Detect which cell encompasses the target text, then output its [X, Y] center coordinate. 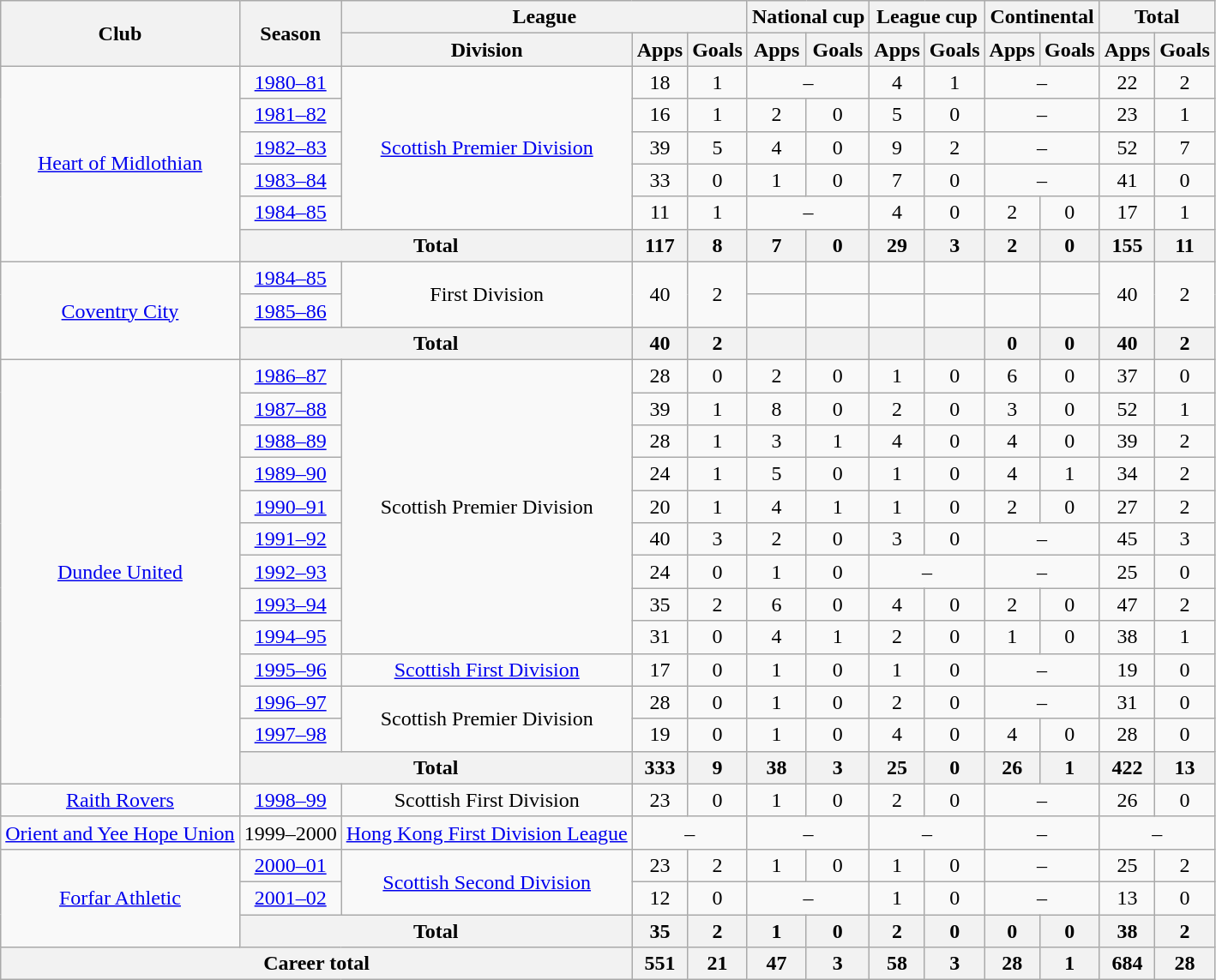
Raith Rovers [120, 800]
Dundee United [120, 571]
League cup [927, 17]
Orient and Yee Hope Union [120, 833]
22 [1127, 82]
1987–88 [290, 409]
27 [1127, 507]
422 [1127, 767]
Career total [316, 964]
Coventry City [120, 310]
1996–97 [290, 702]
Season [290, 33]
1992–93 [290, 572]
37 [1127, 376]
155 [1127, 245]
1999–2000 [290, 833]
58 [897, 964]
1986–87 [290, 376]
Scottish Second Division [487, 881]
117 [659, 245]
2000–01 [290, 865]
1993–94 [290, 604]
1983–84 [290, 180]
1982–83 [290, 147]
Forfar Athletic [120, 898]
1998–99 [290, 800]
45 [1127, 539]
551 [659, 964]
1990–91 [290, 507]
684 [1127, 964]
1995–96 [290, 670]
1991–92 [290, 539]
1988–89 [290, 442]
Continental [1042, 17]
33 [659, 180]
1981–82 [290, 115]
1997–98 [290, 735]
1980–81 [290, 82]
18 [659, 82]
First Division [487, 294]
1985–86 [290, 310]
Club [120, 33]
41 [1127, 180]
Hong Kong First Division League [487, 833]
League [544, 17]
20 [659, 507]
12 [659, 898]
29 [897, 245]
2001–02 [290, 898]
21 [718, 964]
National cup [808, 17]
Division [487, 50]
34 [1127, 474]
16 [659, 115]
333 [659, 767]
1994–95 [290, 637]
Heart of Midlothian [120, 164]
1989–90 [290, 474]
